Search for the cell housing the specified text and yield its (X, Y) center coordinate. 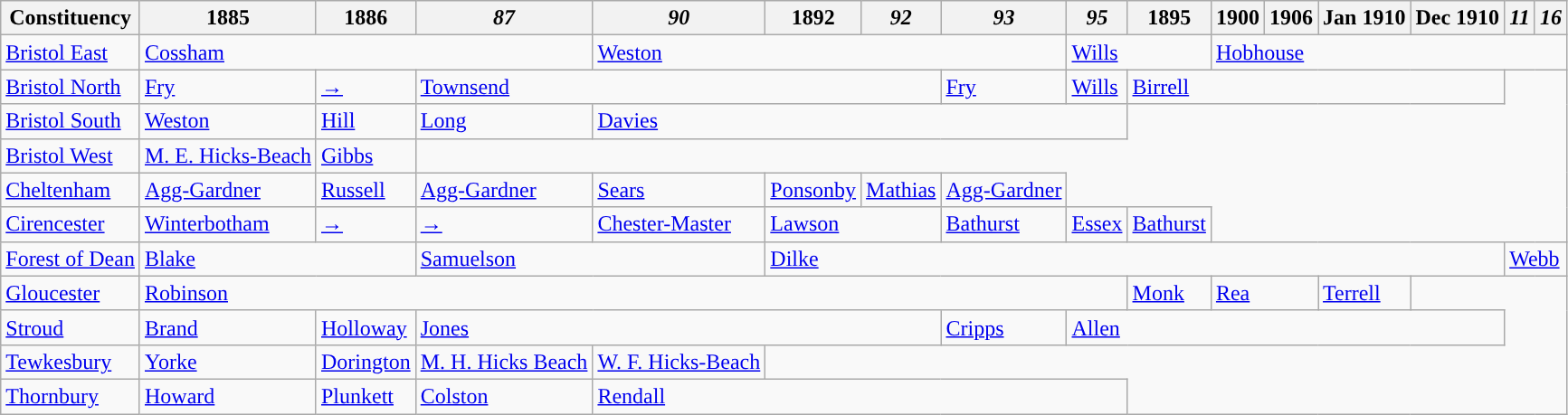
Cossham (366, 52)
92 (901, 18)
W. F. Hicks-Beach (679, 362)
Yorke (228, 362)
Bristol East (71, 52)
Jan 1910 (1364, 18)
Dorington (366, 362)
Jones (679, 327)
Bristol North (71, 87)
90 (679, 18)
M. H. Hicks Beach (504, 362)
Blake (277, 259)
Bristol West (71, 156)
Monk (1169, 293)
Davies (860, 121)
Long (504, 121)
Robinson (633, 293)
Dilke (1135, 259)
Forest of Dean (71, 259)
1885 (228, 18)
Ponsonby (813, 190)
Sears (679, 190)
1892 (813, 18)
1895 (1169, 18)
M. E. Hicks-Beach (228, 156)
Chester-Master (679, 224)
Brand (228, 327)
16 (1551, 18)
Tewkesbury (71, 362)
Hill (366, 121)
Stroud (71, 327)
Colston (504, 396)
93 (1004, 18)
Rea (1264, 293)
11 (1520, 18)
1886 (366, 18)
1900 (1238, 18)
Samuelson (590, 259)
Birrell (1316, 87)
Allen (1286, 327)
Cripps (1004, 327)
Webb (1536, 259)
Russell (366, 190)
Thornbury (71, 396)
Plunkett (366, 396)
Essex (1097, 224)
Mathias (901, 190)
Holloway (366, 327)
Howard (228, 396)
1906 (1290, 18)
Constituency (71, 18)
87 (504, 18)
95 (1097, 18)
Bristol South (71, 121)
Dec 1910 (1458, 18)
Hobhouse (1388, 52)
Terrell (1364, 293)
Cheltenham (71, 190)
Rendall (860, 396)
Townsend (679, 87)
Gibbs (366, 156)
Gloucester (71, 293)
Lawson (853, 224)
Cirencester (71, 224)
Winterbotham (228, 224)
